Search for the cell housing the specified text and yield its (X, Y) center coordinate. 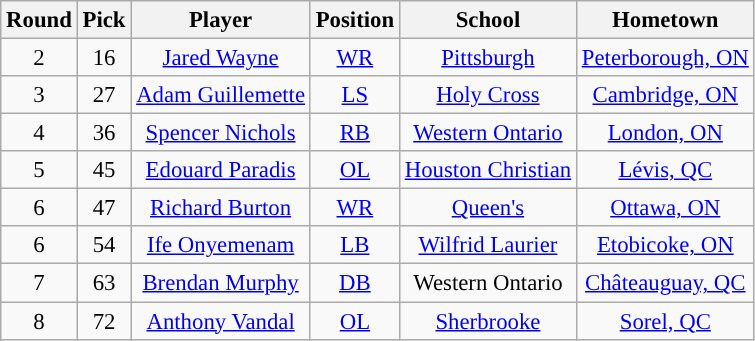
LB (354, 245)
Spencer Nichols (221, 133)
45 (104, 170)
RB (354, 133)
Houston Christian (488, 170)
2 (39, 58)
Round (39, 20)
Lévis, QC (665, 170)
Holy Cross (488, 95)
16 (104, 58)
Position (354, 20)
Hometown (665, 20)
Player (221, 20)
3 (39, 95)
Adam Guillemette (221, 95)
72 (104, 321)
Edouard Paradis (221, 170)
5 (39, 170)
Sherbrooke (488, 321)
Cambridge, ON (665, 95)
4 (39, 133)
London, ON (665, 133)
Pick (104, 20)
Wilfrid Laurier (488, 245)
63 (104, 283)
Ife Onyemenam (221, 245)
7 (39, 283)
Châteauguay, QC (665, 283)
Richard Burton (221, 208)
47 (104, 208)
Jared Wayne (221, 58)
Brendan Murphy (221, 283)
Sorel, QC (665, 321)
Etobicoke, ON (665, 245)
Anthony Vandal (221, 321)
DB (354, 283)
Peterborough, ON (665, 58)
School (488, 20)
Ottawa, ON (665, 208)
8 (39, 321)
27 (104, 95)
54 (104, 245)
Pittsburgh (488, 58)
36 (104, 133)
LS (354, 95)
Queen's (488, 208)
